Scan for the cell matching the given text and deliver its (x, y) coordinate at center. 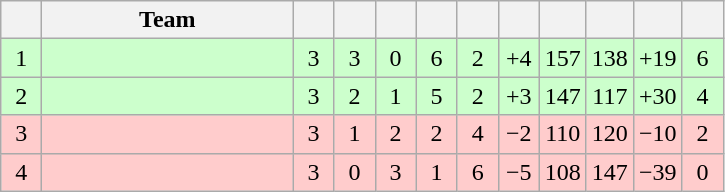
+4 (518, 58)
+3 (518, 96)
117 (610, 96)
108 (562, 172)
−5 (518, 172)
+19 (658, 58)
−2 (518, 134)
Team (168, 20)
+30 (658, 96)
110 (562, 134)
−39 (658, 172)
−10 (658, 134)
120 (610, 134)
157 (562, 58)
138 (610, 58)
5 (436, 96)
